Output the (x, y) coordinate of the center of the cell containing the given text.  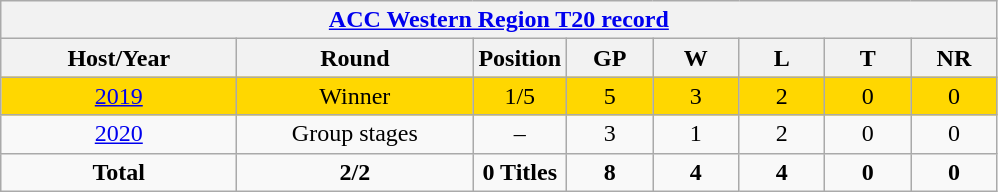
Total (119, 172)
0 Titles (520, 172)
2020 (119, 134)
5 (610, 96)
L (782, 58)
– (520, 134)
GP (610, 58)
NR (954, 58)
Host/Year (119, 58)
Position (520, 58)
Round (355, 58)
1 (696, 134)
W (696, 58)
Winner (355, 96)
8 (610, 172)
1/5 (520, 96)
ACC Western Region T20 record (499, 20)
2/2 (355, 172)
Group stages (355, 134)
2019 (119, 96)
T (868, 58)
